Scan for the cell matching the given text and deliver its [x, y] coordinate at center. 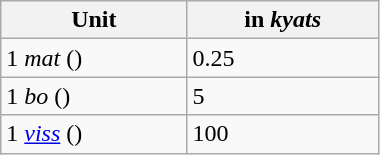
100 [283, 134]
1 mat () [94, 58]
1 bo () [94, 96]
0.25 [283, 58]
1 viss () [94, 134]
Unit [94, 20]
in kyats [283, 20]
5 [283, 96]
